Locate the cell with the specified text and output its (x, y) center coordinate. 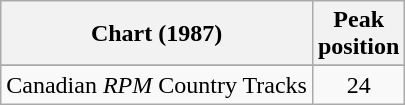
Peakposition (358, 34)
Chart (1987) (157, 34)
Canadian RPM Country Tracks (157, 85)
24 (358, 85)
